Provide the [x, y] coordinate of the cell's center where the given text is located.  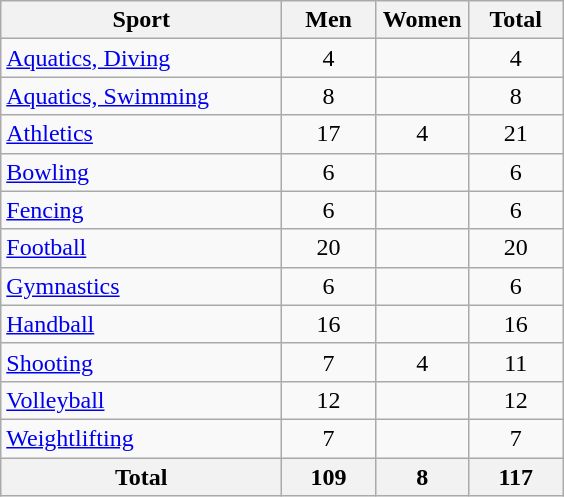
Athletics [142, 134]
Football [142, 248]
Handball [142, 324]
Aquatics, Diving [142, 58]
109 [329, 477]
17 [329, 134]
Bowling [142, 172]
11 [516, 362]
Aquatics, Swimming [142, 96]
Volleyball [142, 400]
Weightlifting [142, 438]
Shooting [142, 362]
Women [422, 20]
21 [516, 134]
Gymnastics [142, 286]
117 [516, 477]
Sport [142, 20]
Men [329, 20]
Fencing [142, 210]
